For the text-containing cell, return its midpoint in [x, y] coordinate format. 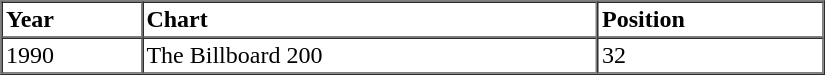
Position [711, 20]
32 [711, 56]
Chart [370, 20]
The Billboard 200 [370, 56]
1990 [72, 56]
Year [72, 20]
